Detect which cell encompasses the target text, then output its [x, y] center coordinate. 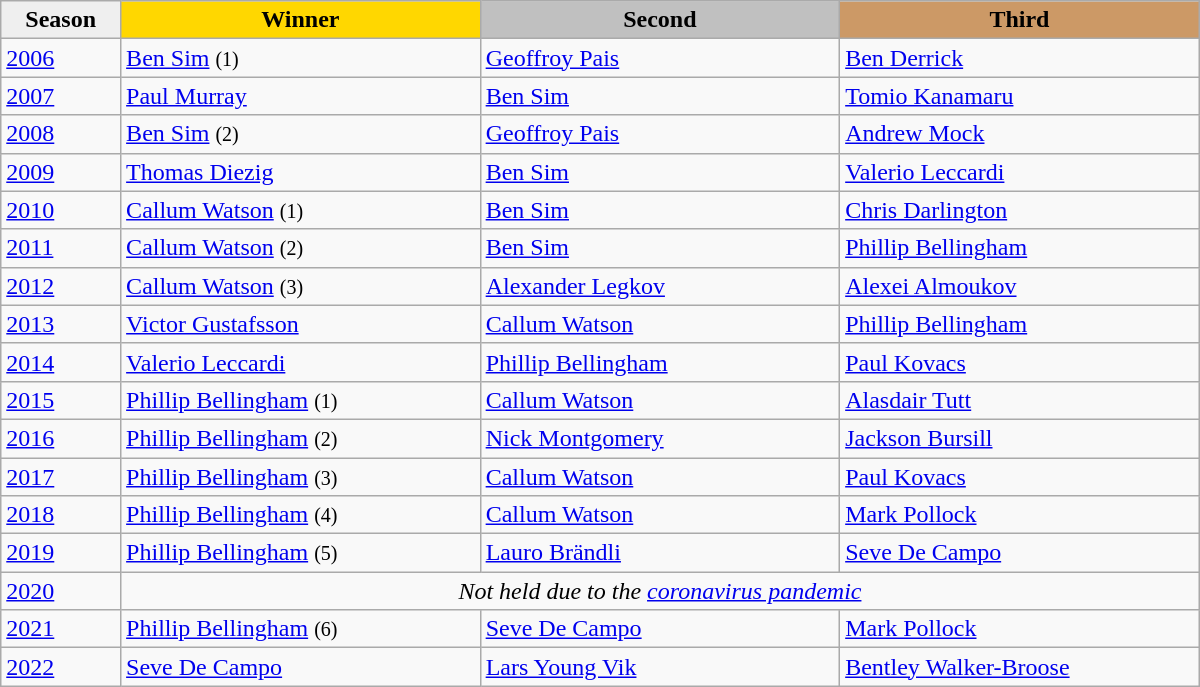
Season [61, 20]
Paul Murray [301, 96]
Phillip Bellingham (5) [301, 553]
Lars Young Vik [660, 667]
2011 [61, 248]
Victor Gustafsson [301, 324]
Chris Darlington [1020, 210]
Third [1020, 20]
Not held due to the coronavirus pandemic [660, 591]
2013 [61, 324]
Phillip Bellingham (6) [301, 629]
Nick Montgomery [660, 438]
2015 [61, 400]
Callum Watson (3) [301, 286]
2009 [61, 172]
Alasdair Tutt [1020, 400]
Andrew Mock [1020, 134]
2007 [61, 96]
Callum Watson (1) [301, 210]
2006 [61, 58]
Ben Derrick [1020, 58]
2016 [61, 438]
Tomio Kanamaru [1020, 96]
2018 [61, 515]
Winner [301, 20]
Phillip Bellingham (1) [301, 400]
Callum Watson (2) [301, 248]
Lauro Brändli [660, 553]
2014 [61, 362]
2021 [61, 629]
Ben Sim (1) [301, 58]
Alexander Legkov [660, 286]
2010 [61, 210]
Ben Sim (2) [301, 134]
Second [660, 20]
Alexei Almoukov [1020, 286]
2020 [61, 591]
Phillip Bellingham (3) [301, 477]
2012 [61, 286]
Phillip Bellingham (2) [301, 438]
2008 [61, 134]
2022 [61, 667]
2019 [61, 553]
Thomas Diezig [301, 172]
2017 [61, 477]
Phillip Bellingham (4) [301, 515]
Jackson Bursill [1020, 438]
Bentley Walker-Broose [1020, 667]
